Pinpoint the cell where the given text exists, returning its [x, y] midpoint coordinate. 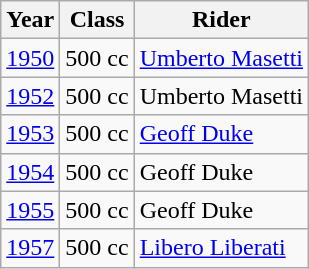
Libero Liberati [221, 248]
1957 [30, 248]
Year [30, 20]
Class [97, 20]
1952 [30, 96]
1953 [30, 134]
1955 [30, 210]
1954 [30, 172]
1950 [30, 58]
Rider [221, 20]
